Pinpoint the cell where the given text exists, returning its (x, y) midpoint coordinate. 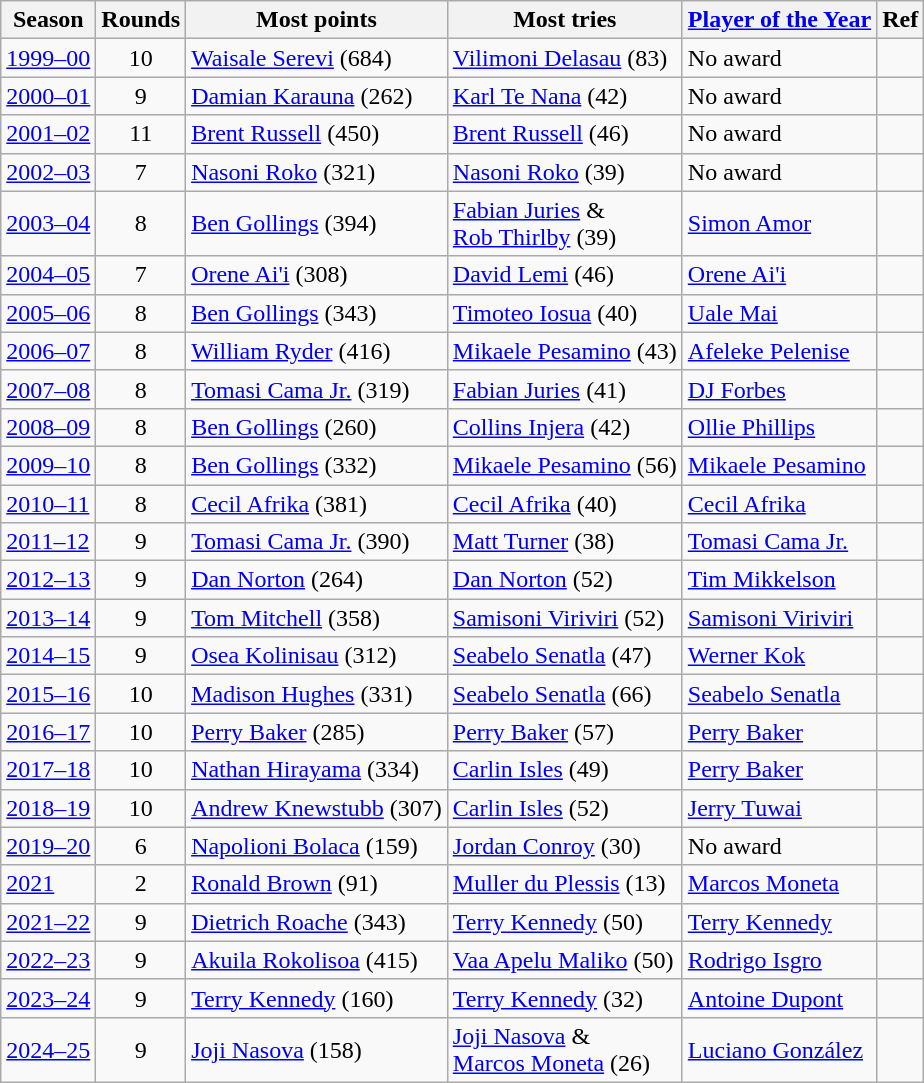
Marcos Moneta (779, 884)
Samisoni Viriviri (52) (564, 618)
Terry Kennedy (160) (317, 998)
Orene Ai'i (308) (317, 275)
Brent Russell (46) (564, 134)
11 (141, 134)
Ronald Brown (91) (317, 884)
Collins Injera (42) (564, 427)
Perry Baker (285) (317, 732)
2008–09 (48, 427)
Ref (900, 20)
Tomasi Cama Jr. (779, 542)
2009–10 (48, 465)
Muller du Plessis (13) (564, 884)
DJ Forbes (779, 389)
Luciano González (779, 1050)
Uale Mai (779, 313)
Tim Mikkelson (779, 580)
Vaa Apelu Maliko (50) (564, 960)
2007–08 (48, 389)
Terry Kennedy (32) (564, 998)
William Ryder (416) (317, 351)
Rodrigo Isgro (779, 960)
Player of the Year (779, 20)
1999–00 (48, 58)
2012–13 (48, 580)
Simon Amor (779, 224)
2013–14 (48, 618)
Ben Gollings (343) (317, 313)
Cecil Afrika (779, 503)
Waisale Serevi (684) (317, 58)
2006–07 (48, 351)
Mikaele Pesamino (43) (564, 351)
2024–25 (48, 1050)
Tom Mitchell (358) (317, 618)
2021 (48, 884)
Fabian Juries & Rob Thirlby (39) (564, 224)
Ben Gollings (332) (317, 465)
Dietrich Roache (343) (317, 922)
Cecil Afrika (381) (317, 503)
Seabelo Senatla (779, 694)
2011–12 (48, 542)
Jerry Tuwai (779, 808)
Ben Gollings (260) (317, 427)
David Lemi (46) (564, 275)
Carlin Isles (52) (564, 808)
Samisoni Viriviri (779, 618)
Ben Gollings (394) (317, 224)
Jordan Conroy (30) (564, 846)
Joji Nasova (158) (317, 1050)
Terry Kennedy (50) (564, 922)
Matt Turner (38) (564, 542)
Tomasi Cama Jr. (319) (317, 389)
Madison Hughes (331) (317, 694)
Mikaele Pesamino (56) (564, 465)
Nasoni Roko (39) (564, 172)
Akuila Rokolisoa (415) (317, 960)
Seabelo Senatla (47) (564, 656)
Perry Baker (57) (564, 732)
2021–22 (48, 922)
Nasoni Roko (321) (317, 172)
2004–05 (48, 275)
2019–20 (48, 846)
Vilimoni Delasau (83) (564, 58)
Cecil Afrika (40) (564, 503)
Afeleke Pelenise (779, 351)
2001–02 (48, 134)
Rounds (141, 20)
Osea Kolinisau (312) (317, 656)
Napolioni Bolaca (159) (317, 846)
2023–24 (48, 998)
Orene Ai'i (779, 275)
Joji Nasova & Marcos Moneta (26) (564, 1050)
Antoine Dupont (779, 998)
Werner Kok (779, 656)
Mikaele Pesamino (779, 465)
Brent Russell (450) (317, 134)
Damian Karauna (262) (317, 96)
2005–06 (48, 313)
2 (141, 884)
Terry Kennedy (779, 922)
Dan Norton (52) (564, 580)
2010–11 (48, 503)
Most tries (564, 20)
Dan Norton (264) (317, 580)
Seabelo Senatla (66) (564, 694)
2000–01 (48, 96)
2003–04 (48, 224)
Fabian Juries (41) (564, 389)
2014–15 (48, 656)
Karl Te Nana (42) (564, 96)
Carlin Isles (49) (564, 770)
2018–19 (48, 808)
Timoteo Iosua (40) (564, 313)
2017–18 (48, 770)
6 (141, 846)
Nathan Hirayama (334) (317, 770)
2016–17 (48, 732)
Ollie Phillips (779, 427)
Most points (317, 20)
2022–23 (48, 960)
Tomasi Cama Jr. (390) (317, 542)
Andrew Knewstubb (307) (317, 808)
Season (48, 20)
2015–16 (48, 694)
2002–03 (48, 172)
